From the cell containing the given text, extract its center point as [X, Y] coordinate. 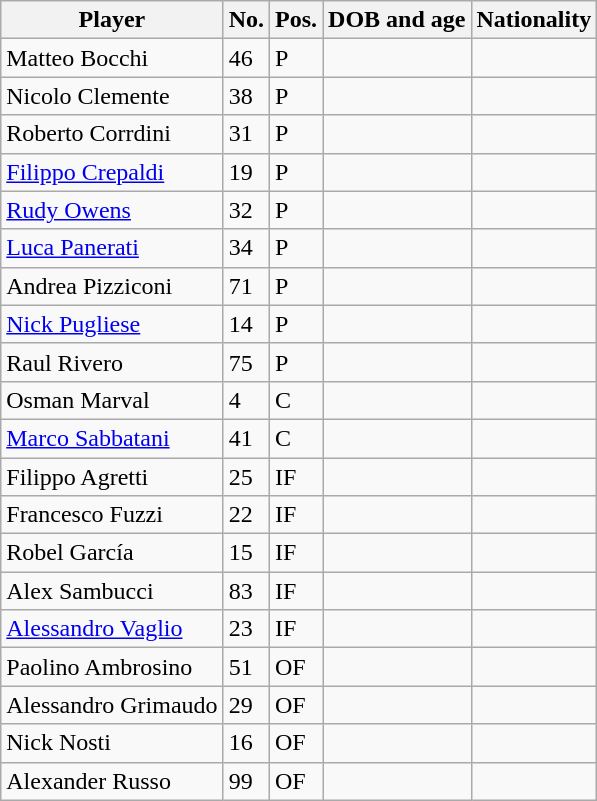
46 [246, 58]
Osman Marval [112, 400]
Luca Panerati [112, 248]
Nicolo Clemente [112, 96]
Marco Sabbatani [112, 438]
Francesco Fuzzi [112, 515]
Alexander Russo [112, 781]
15 [246, 553]
25 [246, 477]
14 [246, 324]
38 [246, 96]
Roberto Corrdini [112, 134]
Nick Pugliese [112, 324]
Alessandro Vaglio [112, 629]
Robel García [112, 553]
32 [246, 210]
Pos. [296, 20]
4 [246, 400]
83 [246, 591]
DOB and age [397, 20]
No. [246, 20]
Nationality [534, 20]
19 [246, 172]
Nick Nosti [112, 743]
51 [246, 667]
34 [246, 248]
Rudy Owens [112, 210]
Filippo Agretti [112, 477]
16 [246, 743]
99 [246, 781]
Alessandro Grimaudo [112, 705]
Matteo Bocchi [112, 58]
Filippo Crepaldi [112, 172]
Andrea Pizziconi [112, 286]
29 [246, 705]
Raul Rivero [112, 362]
31 [246, 134]
22 [246, 515]
23 [246, 629]
41 [246, 438]
71 [246, 286]
Alex Sambucci [112, 591]
Player [112, 20]
75 [246, 362]
Paolino Ambrosino [112, 667]
